From the cell containing the given text, extract its center point as [X, Y] coordinate. 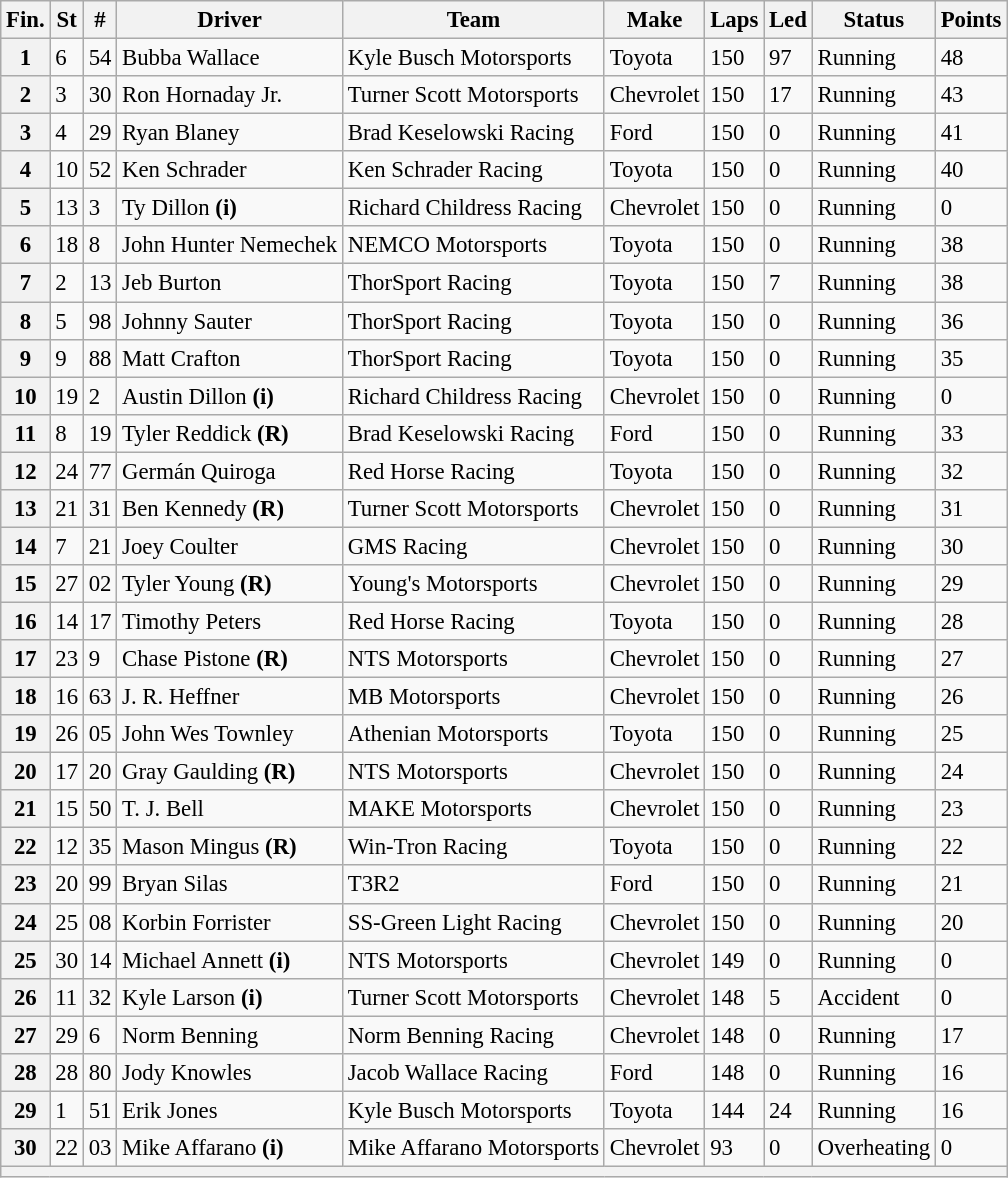
88 [100, 358]
# [100, 20]
Driver [230, 20]
MB Motorsports [473, 697]
John Wes Townley [230, 734]
02 [100, 584]
97 [788, 58]
GMS Racing [473, 546]
149 [734, 960]
Mason Mingus (R) [230, 847]
John Hunter Nemechek [230, 245]
Ben Kennedy (R) [230, 509]
Norm Benning [230, 1035]
80 [100, 1073]
SS-Green Light Racing [473, 922]
Ken Schrader [230, 170]
144 [734, 1110]
Erik Jones [230, 1110]
63 [100, 697]
Tyler Young (R) [230, 584]
99 [100, 885]
Korbin Forrister [230, 922]
MAKE Motorsports [473, 809]
43 [970, 95]
Ken Schrader Racing [473, 170]
Overheating [874, 1148]
Chase Pistone (R) [230, 659]
Athenian Motorsports [473, 734]
52 [100, 170]
NEMCO Motorsports [473, 245]
Ty Dillon (i) [230, 208]
J. R. Heffner [230, 697]
Ron Hornaday Jr. [230, 95]
Germán Quiroga [230, 471]
93 [734, 1148]
Points [970, 20]
50 [100, 809]
03 [100, 1148]
Austin Dillon (i) [230, 396]
33 [970, 433]
St [66, 20]
Jody Knowles [230, 1073]
Tyler Reddick (R) [230, 433]
Mike Affarano Motorsports [473, 1148]
Status [874, 20]
08 [100, 922]
41 [970, 133]
T3R2 [473, 885]
48 [970, 58]
Led [788, 20]
Gray Gaulding (R) [230, 772]
Bryan Silas [230, 885]
Laps [734, 20]
Win-Tron Racing [473, 847]
Jacob Wallace Racing [473, 1073]
Make [654, 20]
Matt Crafton [230, 358]
Norm Benning Racing [473, 1035]
98 [100, 321]
54 [100, 58]
Fin. [26, 20]
Accident [874, 997]
05 [100, 734]
51 [100, 1110]
Michael Annett (i) [230, 960]
Kyle Larson (i) [230, 997]
Ryan Blaney [230, 133]
Young's Motorsports [473, 584]
36 [970, 321]
77 [100, 471]
T. J. Bell [230, 809]
Mike Affarano (i) [230, 1148]
Joey Coulter [230, 546]
40 [970, 170]
Timothy Peters [230, 621]
Jeb Burton [230, 283]
Bubba Wallace [230, 58]
Team [473, 20]
Johnny Sauter [230, 321]
